Find where the given text appears and provide that cell's center as [X, Y] coordinate. 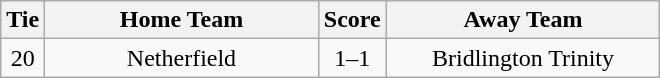
Score [352, 20]
Tie [23, 20]
Home Team [182, 20]
Away Team [523, 20]
Netherfield [182, 58]
Bridlington Trinity [523, 58]
20 [23, 58]
1–1 [352, 58]
